Detect which cell encompasses the target text, then output its (x, y) center coordinate. 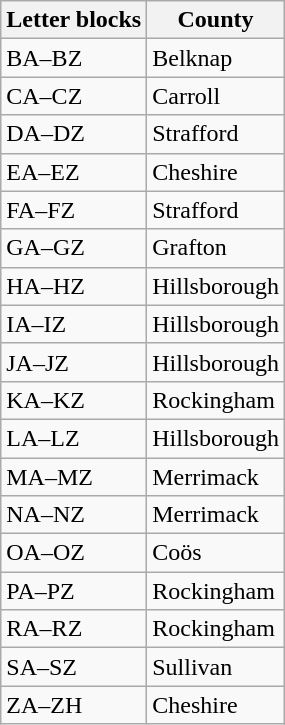
Coös (216, 553)
HA–HZ (74, 286)
FA–FZ (74, 210)
JA–JZ (74, 362)
SA–SZ (74, 667)
BA–BZ (74, 58)
Carroll (216, 96)
Belknap (216, 58)
Grafton (216, 248)
LA–LZ (74, 438)
Sullivan (216, 667)
GA–GZ (74, 248)
RA–RZ (74, 629)
County (216, 20)
OA–OZ (74, 553)
Letter blocks (74, 20)
CA–CZ (74, 96)
MA–MZ (74, 477)
DA–DZ (74, 134)
PA–PZ (74, 591)
IA–IZ (74, 324)
EA–EZ (74, 172)
NA–NZ (74, 515)
ZA–ZH (74, 705)
KA–KZ (74, 400)
